Output the [x, y] coordinate of the center of the cell containing the given text.  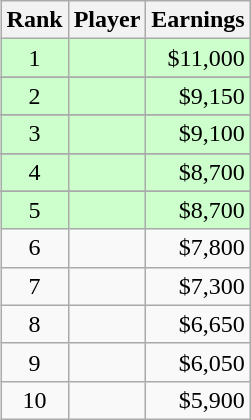
5 [34, 210]
Earnings [198, 20]
8 [34, 324]
$11,000 [198, 58]
9 [34, 362]
6 [34, 248]
$6,050 [198, 362]
Player [107, 20]
4 [34, 172]
Rank [34, 20]
$5,900 [198, 400]
$7,300 [198, 286]
3 [34, 134]
2 [34, 96]
10 [34, 400]
$7,800 [198, 248]
7 [34, 286]
$9,150 [198, 96]
$6,650 [198, 324]
$9,100 [198, 134]
1 [34, 58]
